Detect which cell encompasses the target text, then output its [x, y] center coordinate. 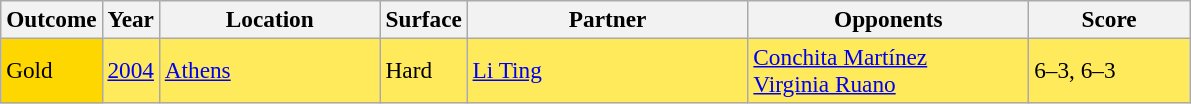
Athens [270, 70]
Hard [424, 70]
Year [130, 19]
Li Ting [608, 70]
Conchita Martínez Virginia Ruano [888, 70]
2004 [130, 70]
6–3, 6–3 [1110, 70]
Score [1110, 19]
Outcome [52, 19]
Opponents [888, 19]
Partner [608, 19]
Surface [424, 19]
Location [270, 19]
Gold [52, 70]
